For the text-containing cell, return its midpoint in (X, Y) coordinate format. 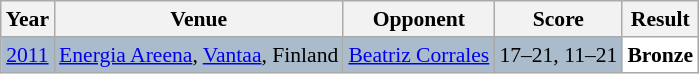
Opponent (418, 19)
17–21, 11–21 (558, 55)
Venue (198, 19)
Beatriz Corrales (418, 55)
Year (28, 19)
Energia Areena, Vantaa, Finland (198, 55)
Result (660, 19)
2011 (28, 55)
Bronze (660, 55)
Score (558, 19)
